Find where the given text appears and provide that cell's center as (X, Y) coordinate. 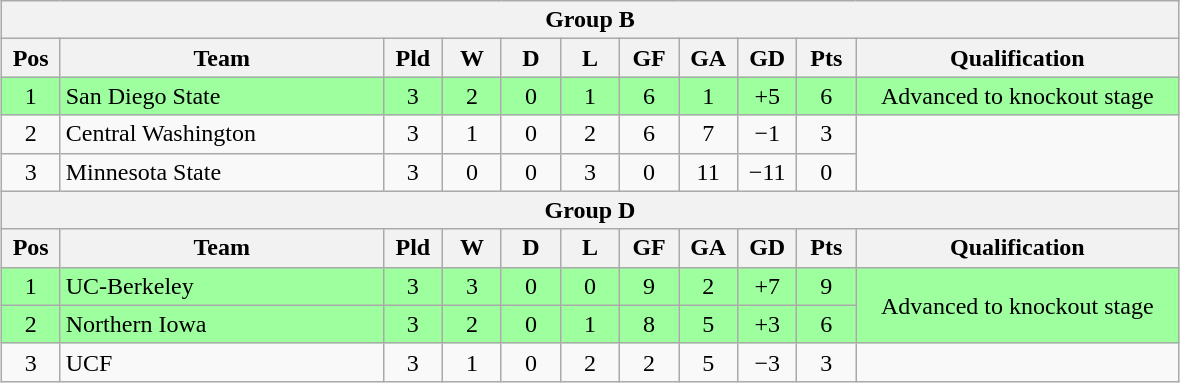
+5 (768, 96)
−11 (768, 172)
Northern Iowa (222, 324)
Group B (590, 20)
Minnesota State (222, 172)
7 (708, 134)
11 (708, 172)
−3 (768, 362)
+7 (768, 286)
UCF (222, 362)
8 (650, 324)
San Diego State (222, 96)
UC-Berkeley (222, 286)
Central Washington (222, 134)
−1 (768, 134)
Group D (590, 210)
+3 (768, 324)
